Search for the cell housing the specified text and yield its [x, y] center coordinate. 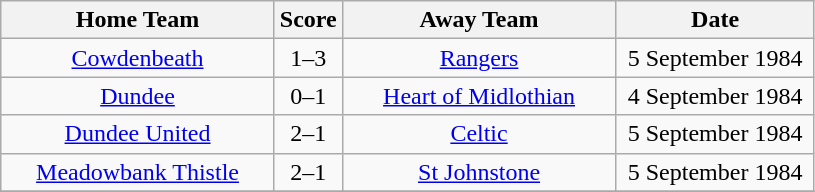
Away Team [479, 20]
Rangers [479, 58]
Cowdenbeath [138, 58]
Dundee [138, 96]
Heart of Midlothian [479, 96]
Score [308, 20]
1–3 [308, 58]
Dundee United [138, 134]
4 September 1984 [716, 96]
0–1 [308, 96]
Celtic [479, 134]
Date [716, 20]
Home Team [138, 20]
Meadowbank Thistle [138, 172]
St Johnstone [479, 172]
